Locate the cell with the specified text and output its [x, y] center coordinate. 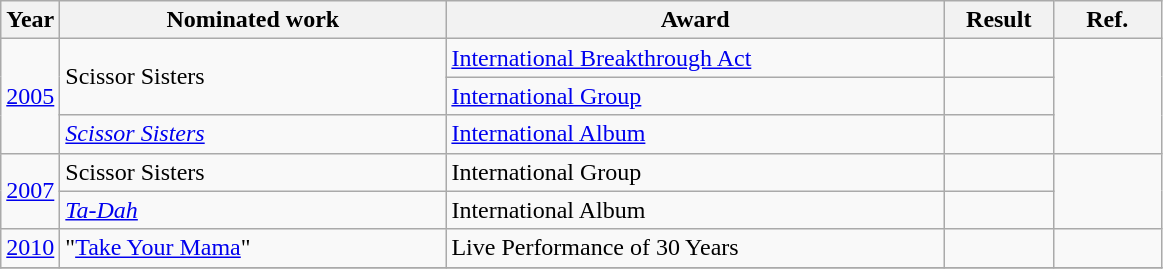
Live Performance of 30 Years [696, 248]
2007 [30, 191]
Result [998, 20]
2010 [30, 248]
International Breakthrough Act [696, 58]
Ref. [1108, 20]
Award [696, 20]
"Take Your Mama" [253, 248]
2005 [30, 96]
Ta-Dah [253, 210]
Nominated work [253, 20]
Year [30, 20]
